Detect which cell encompasses the target text, then output its (X, Y) center coordinate. 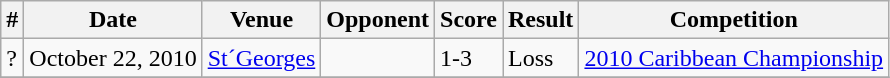
# (12, 20)
2010 Caribbean Championship (734, 58)
Competition (734, 20)
Result (540, 20)
1-3 (469, 58)
Opponent (378, 20)
October 22, 2010 (113, 58)
Score (469, 20)
St´Georges (262, 58)
Venue (262, 20)
? (12, 58)
Date (113, 20)
Loss (540, 58)
